From the cell containing the given text, extract its center point as [X, Y] coordinate. 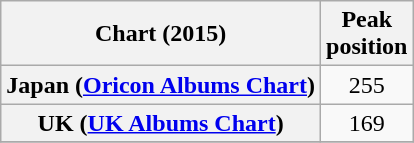
UK (UK Albums Chart) [161, 123]
Chart (2015) [161, 34]
255 [367, 85]
Japan (Oricon Albums Chart) [161, 85]
169 [367, 123]
Peakposition [367, 34]
